Scan for the cell matching the given text and deliver its [X, Y] coordinate at center. 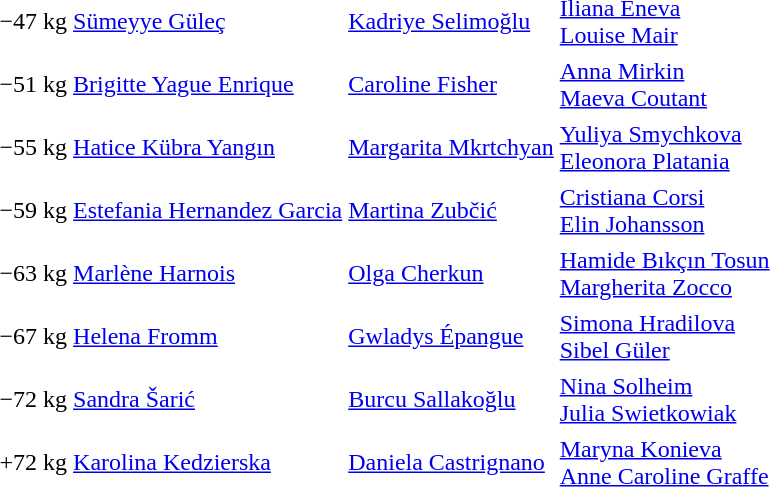
Burcu Sallakoğlu [451, 400]
Hatice Kübra Yangın [208, 148]
Brigitte Yague Enrique [208, 84]
Sandra Šarić [208, 400]
Margarita Mkrtchyan [451, 148]
Estefania Hernandez Garcia [208, 210]
Marlène Harnois [208, 274]
Olga Cherkun [451, 274]
Gwladys Épangue [451, 336]
Helena Fromm [208, 336]
Martina Zubčić [451, 210]
Caroline Fisher [451, 84]
